Search for the cell housing the specified text and yield its (X, Y) center coordinate. 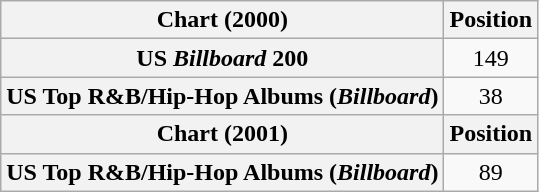
89 (491, 172)
US Billboard 200 (222, 58)
149 (491, 58)
38 (491, 96)
Chart (2001) (222, 134)
Chart (2000) (222, 20)
